Pinpoint the cell where the given text exists, returning its [X, Y] midpoint coordinate. 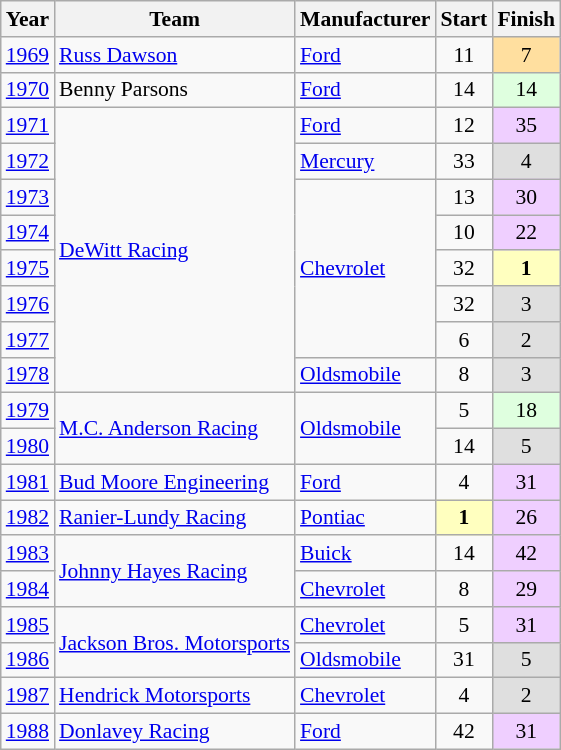
11 [464, 55]
Team [174, 19]
1969 [28, 55]
1985 [28, 625]
Hendrick Motorsports [174, 696]
Donlavey Racing [174, 732]
1975 [28, 269]
M.C. Anderson Racing [174, 428]
1976 [28, 304]
1973 [28, 197]
1972 [28, 162]
DeWitt Racing [174, 250]
18 [526, 411]
1982 [28, 518]
1986 [28, 660]
Manufacturer [365, 19]
10 [464, 233]
Buick [365, 554]
Ranier-Lundy Racing [174, 518]
7 [526, 55]
Johnny Hayes Racing [174, 572]
1984 [28, 589]
26 [526, 518]
Year [28, 19]
1977 [28, 340]
1971 [28, 126]
35 [526, 126]
1979 [28, 411]
Start [464, 19]
29 [526, 589]
Jackson Bros. Motorsports [174, 642]
Pontiac [365, 518]
1974 [28, 233]
Mercury [365, 162]
13 [464, 197]
1978 [28, 375]
22 [526, 233]
1981 [28, 482]
1980 [28, 447]
Bud Moore Engineering [174, 482]
Finish [526, 19]
33 [464, 162]
1988 [28, 732]
30 [526, 197]
12 [464, 126]
1970 [28, 90]
Benny Parsons [174, 90]
Russ Dawson [174, 55]
1983 [28, 554]
6 [464, 340]
1987 [28, 696]
